Search for the cell housing the specified text and yield its (X, Y) center coordinate. 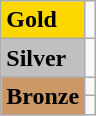
Silver (43, 58)
Bronze (43, 96)
Gold (43, 20)
